Find where the given text appears and provide that cell's center as [X, Y] coordinate. 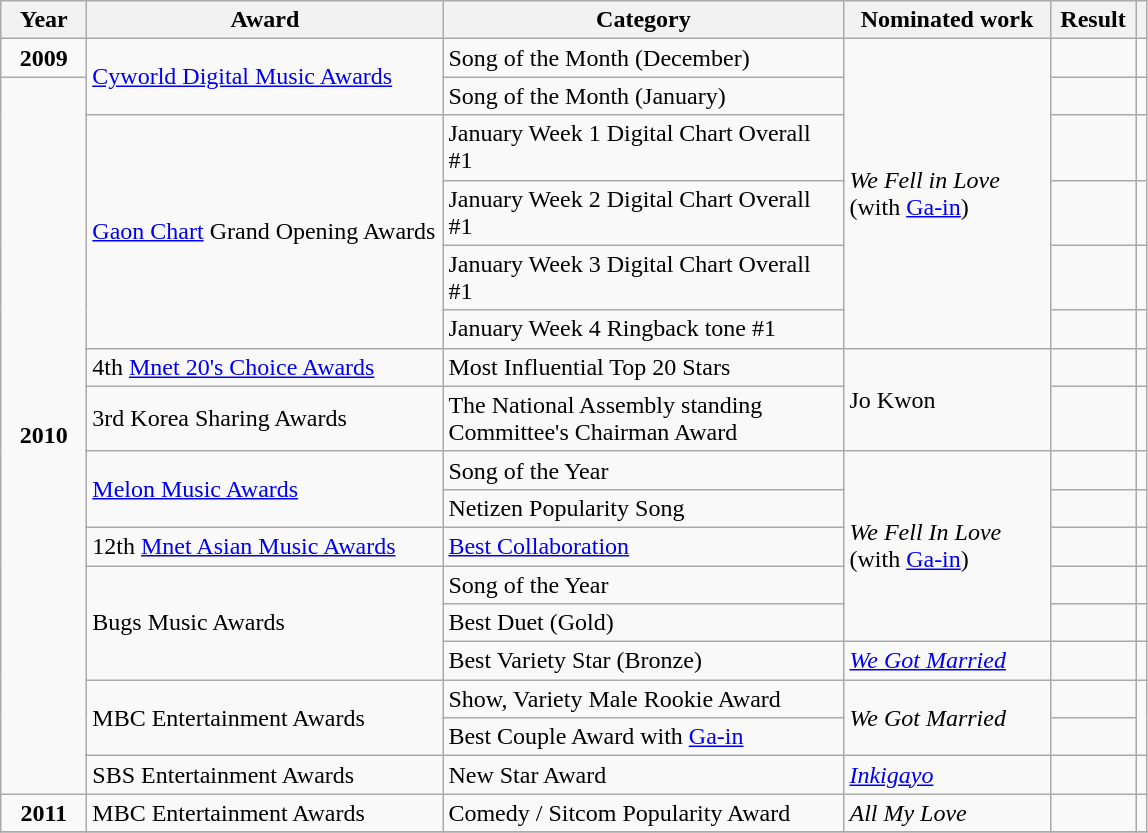
The National Assembly standing Committee's Chairman Award [644, 418]
Melon Music Awards [265, 489]
Show, Variety Male Rookie Award [644, 699]
12th Mnet Asian Music Awards [265, 546]
Song of the Month (December) [644, 58]
January Week 1 Digital Chart Overall #1 [644, 148]
Best Couple Award with Ga-in [644, 737]
2010 [44, 436]
4th Mnet 20's Choice Awards [265, 367]
We Fell in Love (with Ga-in) [947, 194]
Year [44, 20]
Award [265, 20]
Gaon Chart Grand Opening Awards [265, 232]
Netizen Popularity Song [644, 508]
Best Variety Star (Bronze) [644, 661]
New Star Award [644, 775]
Best Duet (Gold) [644, 623]
Bugs Music Awards [265, 623]
Most Influential Top 20 Stars [644, 367]
3rd Korea Sharing Awards [265, 418]
All My Love [947, 813]
January Week 3 Digital Chart Overall #1 [644, 278]
Best Collaboration [644, 546]
Song of the Month (January) [644, 96]
Cyworld Digital Music Awards [265, 77]
Nominated work [947, 20]
SBS Entertainment Awards [265, 775]
Result [1093, 20]
We Fell In Love (with Ga-in) [947, 546]
2009 [44, 58]
Comedy / Sitcom Popularity Award [644, 813]
Inkigayo [947, 775]
Category [644, 20]
2011 [44, 813]
Jo Kwon [947, 400]
January Week 2 Digital Chart Overall #1 [644, 212]
January Week 4 Ringback tone #1 [644, 329]
